Capture the cell that displays the provided text and extract its (X, Y) central coordinate. 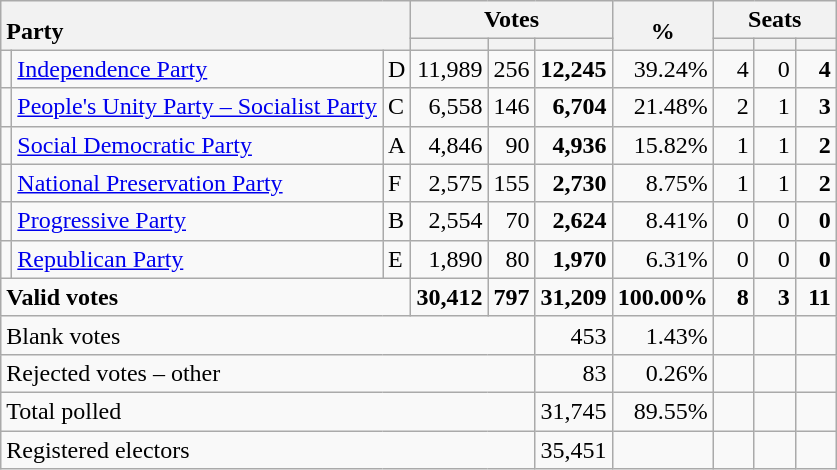
453 (574, 335)
155 (512, 183)
2,730 (574, 183)
National Preservation Party (198, 183)
Party (206, 26)
F (397, 183)
Total polled (268, 411)
People's Unity Party – Socialist Party (198, 107)
E (397, 259)
100.00% (662, 297)
70 (512, 221)
Republican Party (198, 259)
797 (512, 297)
Registered electors (268, 449)
4,936 (574, 145)
6,558 (450, 107)
31,745 (574, 411)
1.43% (662, 335)
80 (512, 259)
Seats (774, 20)
1,970 (574, 259)
15.82% (662, 145)
6,704 (574, 107)
2,624 (574, 221)
83 (574, 373)
39.24% (662, 69)
90 (512, 145)
12,245 (574, 69)
Valid votes (206, 297)
Social Democratic Party (198, 145)
0.26% (662, 373)
Progressive Party (198, 221)
8 (734, 297)
8.75% (662, 183)
C (397, 107)
1,890 (450, 259)
A (397, 145)
256 (512, 69)
% (662, 26)
2,575 (450, 183)
2,554 (450, 221)
89.55% (662, 411)
D (397, 69)
Independence Party (198, 69)
6.31% (662, 259)
11,989 (450, 69)
4,846 (450, 145)
B (397, 221)
8.41% (662, 221)
35,451 (574, 449)
Blank votes (268, 335)
Votes (512, 20)
30,412 (450, 297)
31,209 (574, 297)
11 (816, 297)
Rejected votes – other (268, 373)
146 (512, 107)
21.48% (662, 107)
